From the cell containing the given text, extract its center point as (x, y) coordinate. 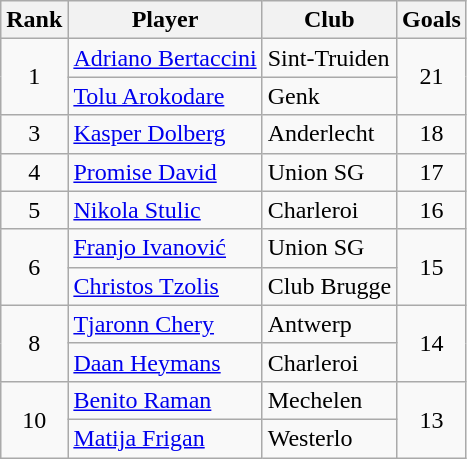
Franjo Ivanović (165, 248)
Club (329, 20)
Promise David (165, 172)
Genk (329, 96)
Daan Heymans (165, 362)
Rank (34, 20)
Anderlecht (329, 134)
14 (432, 343)
18 (432, 134)
Tolu Arokodare (165, 96)
Goals (432, 20)
5 (34, 210)
Benito Raman (165, 400)
17 (432, 172)
15 (432, 267)
8 (34, 343)
Club Brugge (329, 286)
Matija Frigan (165, 438)
3 (34, 134)
Antwerp (329, 324)
Christos Tzolis (165, 286)
Nikola Stulic (165, 210)
Adriano Bertaccini (165, 58)
1 (34, 77)
10 (34, 419)
Tjaronn Chery (165, 324)
Mechelen (329, 400)
6 (34, 267)
Sint-Truiden (329, 58)
Player (165, 20)
21 (432, 77)
16 (432, 210)
Westerlo (329, 438)
Kasper Dolberg (165, 134)
4 (34, 172)
13 (432, 419)
